Locate the cell with the specified text and output its (X, Y) center coordinate. 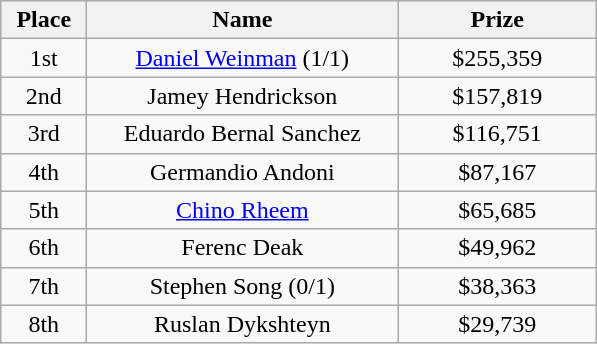
$255,359 (498, 58)
7th (44, 286)
$87,167 (498, 172)
3rd (44, 134)
Prize (498, 20)
Daniel Weinman (1/1) (242, 58)
$65,685 (498, 210)
Jamey Hendrickson (242, 96)
8th (44, 324)
Eduardo Bernal Sanchez (242, 134)
6th (44, 248)
4th (44, 172)
Ferenc Deak (242, 248)
$29,739 (498, 324)
Place (44, 20)
$49,962 (498, 248)
Ruslan Dykshteyn (242, 324)
Chino Rheem (242, 210)
$157,819 (498, 96)
Stephen Song (0/1) (242, 286)
5th (44, 210)
Name (242, 20)
$116,751 (498, 134)
2nd (44, 96)
1st (44, 58)
Germandio Andoni (242, 172)
$38,363 (498, 286)
